Scan for the cell matching the given text and deliver its (X, Y) coordinate at center. 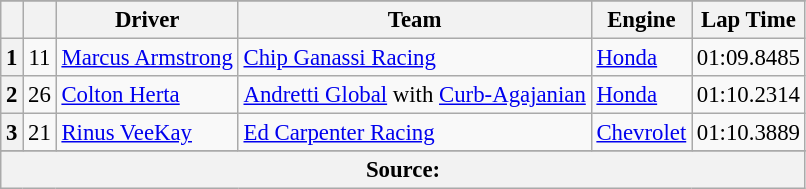
Lap Time (749, 20)
Source: (404, 170)
1 (12, 58)
Driver (147, 20)
2 (12, 95)
3 (12, 133)
Ed Carpenter Racing (414, 133)
Engine (641, 20)
21 (40, 133)
Marcus Armstrong (147, 58)
Andretti Global with Curb-Agajanian (414, 95)
Chevrolet (641, 133)
Chip Ganassi Racing (414, 58)
Colton Herta (147, 95)
01:09.8485 (749, 58)
26 (40, 95)
Team (414, 20)
Rinus VeeKay (147, 133)
01:10.2314 (749, 95)
11 (40, 58)
01:10.3889 (749, 133)
